Return [x, y] of the center of cell containing provided text 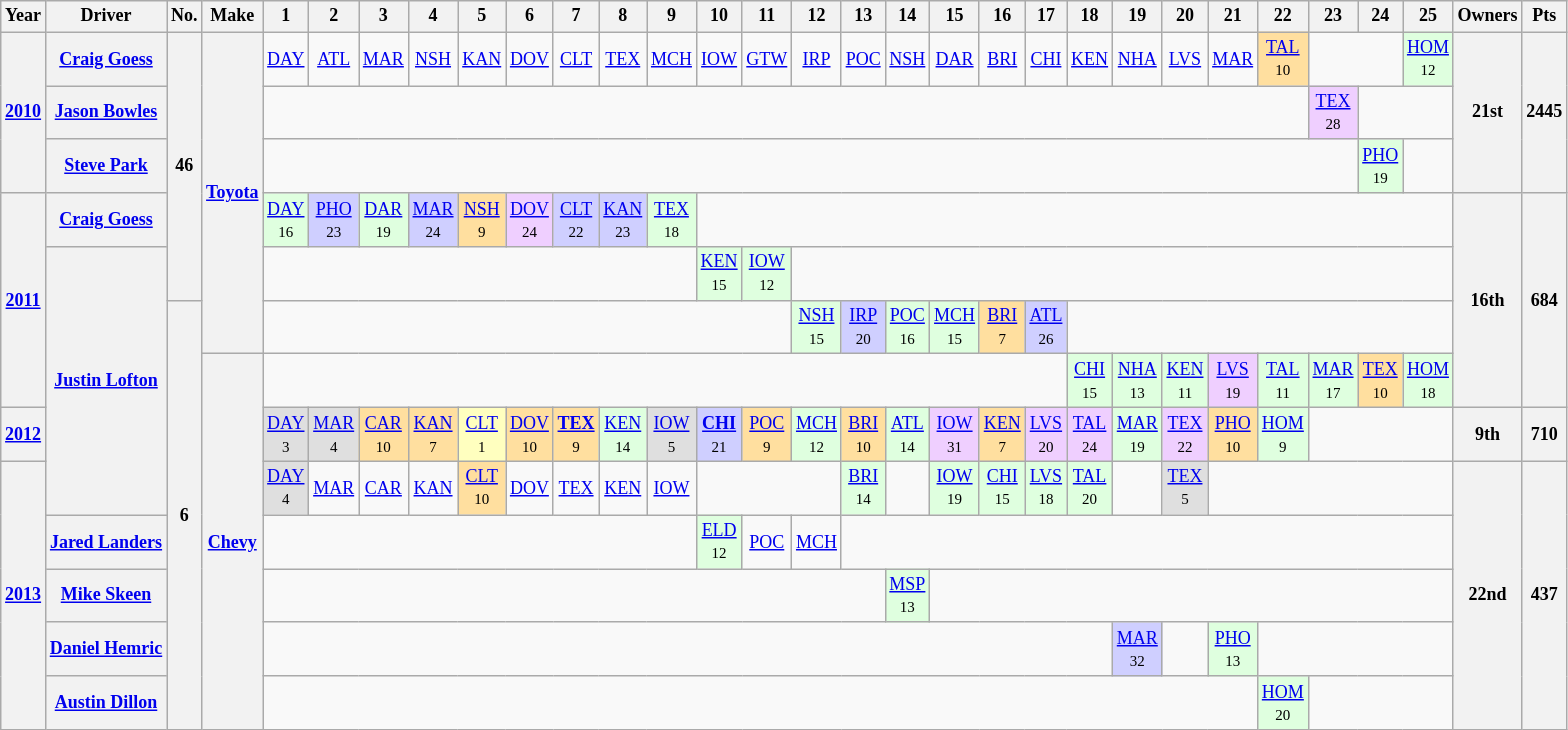
Mike Skeen [106, 596]
14 [908, 16]
LVS20 [1046, 435]
16 [1002, 16]
TEX28 [1333, 113]
BRI14 [863, 488]
Justin Lofton [106, 381]
MAR4 [334, 435]
22nd [1488, 595]
IOW5 [672, 435]
ELD12 [719, 542]
18 [1090, 16]
20 [1185, 16]
ATL14 [908, 435]
HOM18 [1428, 381]
2012 [24, 435]
11 [767, 16]
CAR [383, 488]
NSH9 [482, 220]
CLT1 [482, 435]
25 [1428, 16]
TEX10 [1380, 381]
3 [383, 16]
TEX9 [576, 435]
10 [719, 16]
Jason Bowles [106, 113]
HOM20 [1282, 703]
9 [672, 16]
TAL11 [1282, 381]
KEN15 [719, 274]
IOW19 [955, 488]
DAR [955, 59]
13 [863, 16]
9th [1488, 435]
46 [184, 166]
16th [1488, 300]
BRI7 [1002, 327]
Chevy [232, 542]
710 [1544, 435]
CLT10 [482, 488]
CHI21 [719, 435]
2011 [24, 300]
DAY4 [286, 488]
Driver [106, 16]
7 [576, 16]
Make [232, 16]
23 [1333, 16]
TEX22 [1185, 435]
IRP [817, 59]
DAR19 [383, 220]
KEN7 [1002, 435]
TAL24 [1090, 435]
PHO13 [1233, 649]
KAN7 [433, 435]
2013 [24, 595]
TAL20 [1090, 488]
IOW12 [767, 274]
Owners [1488, 16]
22 [1282, 16]
BRI [1002, 59]
19 [1137, 16]
DAY16 [286, 220]
No. [184, 16]
Jared Landers [106, 542]
PHO19 [1380, 166]
ATL [334, 59]
BRI10 [863, 435]
POC16 [908, 327]
437 [1544, 595]
1 [286, 16]
Year [24, 16]
LVS18 [1046, 488]
MAR32 [1137, 649]
17 [1046, 16]
12 [817, 16]
DAY [286, 59]
DAY3 [286, 435]
DOV24 [530, 220]
5 [482, 16]
MAR17 [1333, 381]
LVS [1185, 59]
TEX5 [1185, 488]
GTW [767, 59]
POC9 [767, 435]
CLT [576, 59]
MAR24 [433, 220]
CHI [1046, 59]
LVS19 [1233, 381]
HOM9 [1282, 435]
NHA13 [1137, 381]
ATL26 [1046, 327]
KAN23 [623, 220]
NHA [1137, 59]
Austin Dillon [106, 703]
Toyota [232, 193]
21st [1488, 112]
MAR19 [1137, 435]
Pts [1544, 16]
4 [433, 16]
CLT22 [576, 220]
684 [1544, 300]
24 [1380, 16]
PHO10 [1233, 435]
KEN14 [623, 435]
HOM12 [1428, 59]
MSP13 [908, 596]
DOV10 [530, 435]
IRP20 [863, 327]
IOW31 [955, 435]
21 [1233, 16]
TAL10 [1282, 59]
8 [623, 16]
CAR10 [383, 435]
Steve Park [106, 166]
MCH12 [817, 435]
KEN11 [1185, 381]
2445 [1544, 112]
2 [334, 16]
PHO23 [334, 220]
Daniel Hemric [106, 649]
NSH15 [817, 327]
MCH15 [955, 327]
15 [955, 16]
2010 [24, 112]
TEX18 [672, 220]
